Capture the cell that displays the provided text and extract its [x, y] central coordinate. 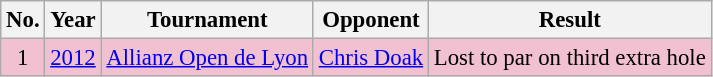
Tournament [207, 20]
No. [23, 20]
Result [570, 20]
Opponent [370, 20]
1 [23, 58]
2012 [73, 58]
Chris Doak [370, 58]
Lost to par on third extra hole [570, 58]
Allianz Open de Lyon [207, 58]
Year [73, 20]
